Return (x, y) of the center of cell containing provided text 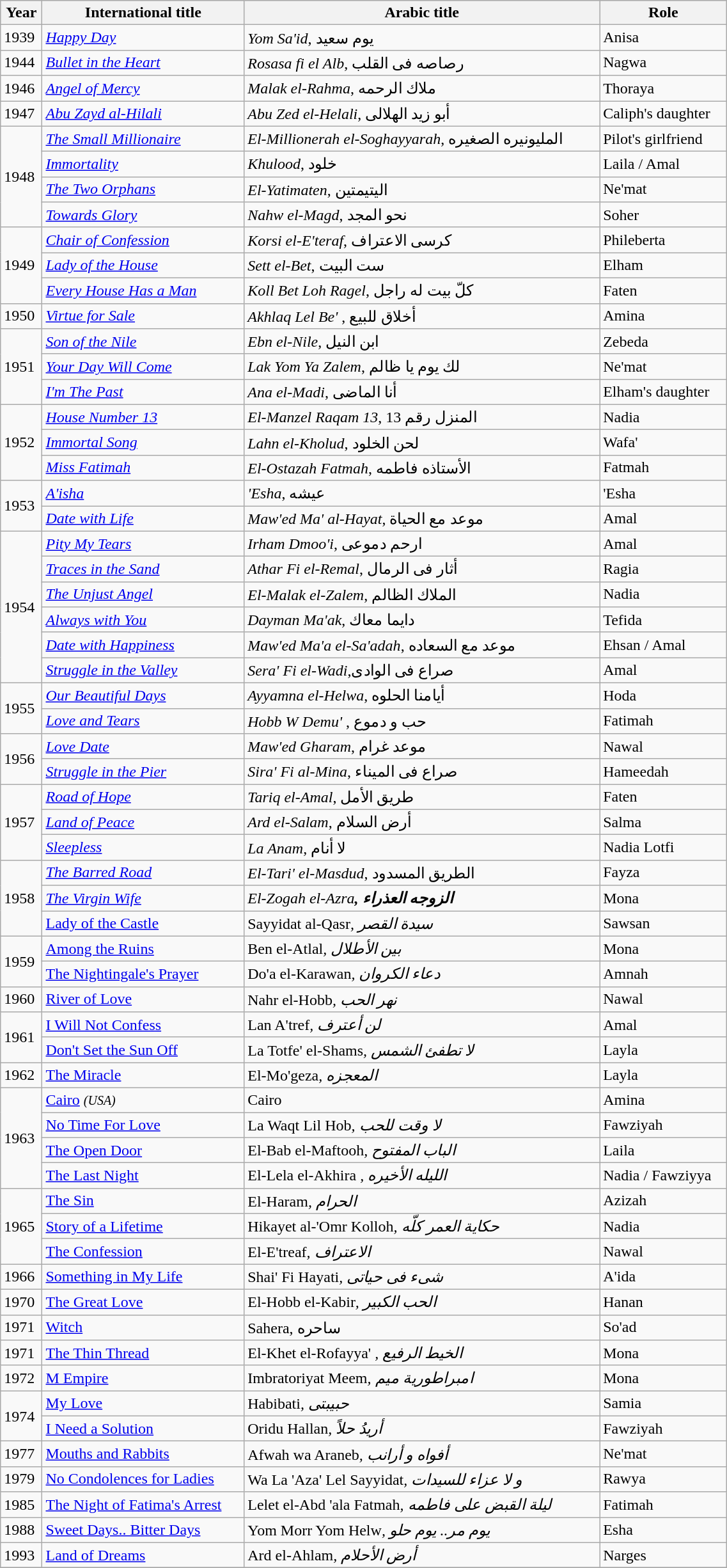
1950 (22, 316)
A'isha (143, 493)
La Anam, لا أنام (422, 848)
Salma (664, 822)
Nagwa (664, 63)
Towards Glory (143, 215)
El-Millionerah el-Soghayyarah, المليونيره الصغيره (422, 139)
Year (22, 13)
El-Yatimaten, اليتيمتين (422, 189)
The Last Night (143, 1176)
I'm The Past (143, 392)
Bullet in the Heart (143, 63)
Rosasa fi el Alb, رصاصه فى القلب (422, 63)
Khulood, خلود (422, 164)
Ayyamna el-Helwa, أيامنا الحلوه (422, 695)
Azizah (664, 1201)
1944 (22, 63)
The Open Door (143, 1150)
Laila / Amal (664, 164)
El-Manzel Raqam 13, المنزل رقم 13 (422, 417)
Tariq el-Amal, طريق الأمل (422, 797)
1958 (22, 898)
1957 (22, 823)
Imbratoriyat Meem, امبراطورية ميم (422, 1378)
Abu Zed el-Helali, أبو زيد الهلالى (422, 114)
Happy Day (143, 38)
The Night of Fatima's Arrest (143, 1505)
Don't Set the Sun Off (143, 1050)
The Great Love (143, 1302)
1955 (22, 708)
Cairo (422, 1100)
1962 (22, 1075)
The Barred Road (143, 873)
Sera' Fi el-Wadi,صراع فى الوادى (422, 670)
Dayman Ma'ak, دايما معاك (422, 620)
Traces in the Sand (143, 569)
Esha (664, 1530)
Ebn el-Nile, ابن النيل (422, 342)
Always with You (143, 620)
M Empire (143, 1378)
Mouths and Rabbits (143, 1454)
Yom Morr Yom Helw, يوم مر.. يوم حلو (422, 1530)
Yom Sa'id, يوم سعيد (422, 38)
A'ida (664, 1277)
El-Zogah el-Azra, الزوجه العذراء (422, 898)
Tefida (664, 620)
Lady of the Castle (143, 924)
Anisa (664, 38)
El-Tari' el-Masdud, الطريق المسدود (422, 873)
Hameedah (664, 772)
Every House Has a Man (143, 290)
1959 (22, 961)
Ehsan / Amal (664, 645)
Chair of Confession (143, 240)
Do'a el-Karawan, دعاء الكروان (422, 974)
La Waqt Lil Hob, لا وقت للحب (422, 1125)
1939 (22, 38)
So'ad (664, 1327)
El-E'treaf, الاعتراف (422, 1251)
Cairo (USA) (143, 1100)
1946 (22, 88)
1977 (22, 1454)
The Unjust Angel (143, 594)
Nahr el-Hobb, نهر الحب (422, 999)
Caliph's daughter (664, 114)
The Sin (143, 1201)
Sayyidat al-Qasr, سيدة القصر (422, 924)
1954 (22, 606)
Maw'ed Gharam, موعد غرام (422, 747)
Angel of Mercy (143, 88)
Fatmah (664, 468)
Virtue for Sale (143, 316)
Rawya (664, 1479)
Sweet Days.. Bitter Days (143, 1530)
Akhlaq Lel Be' , أخلاق للبيع (422, 316)
Sahera, ساحره (422, 1327)
1974 (22, 1416)
Narges (664, 1555)
Hobb W Demu' , حب و دموع (422, 721)
Land of Peace (143, 822)
I Will Not Confess (143, 1025)
Our Beautiful Days (143, 695)
The Nightingale's Prayer (143, 974)
1988 (22, 1530)
1948 (22, 177)
1960 (22, 999)
Hoda (664, 695)
Date with Life (143, 518)
1993 (22, 1555)
Pity My Tears (143, 544)
Ragia (664, 569)
Ard el-Salam, أرض السلام (422, 822)
Story of a Lifetime (143, 1226)
Sleepless (143, 848)
Immortality (143, 164)
La Totfe' el-Shams, لا تطفئ الشمس (422, 1050)
Hanan (664, 1302)
El-Lela el-Akhira , الليله الأخيره (422, 1176)
Pilot's girlfriend (664, 139)
Date with Happiness (143, 645)
Elham's daughter (664, 392)
Laila (664, 1150)
Nadia Lotfi (664, 848)
The Confession (143, 1251)
Struggle in the Valley (143, 670)
El-Ostazah Fatmah, الأستاذه فاطمه (422, 468)
Maw'ed Ma' al-Hayat, موعد مع الحياة (422, 518)
Shai' Fi Hayati, شىء فى حياتى (422, 1277)
The Two Orphans (143, 189)
El-Mo'geza, المعجزه (422, 1075)
The Small Millionaire (143, 139)
1963 (22, 1137)
Lan A'tref, لن أعترف (422, 1025)
Korsi el-E'teraf, كرسى الاعتراف (422, 240)
'Esha (664, 493)
1961 (22, 1038)
Miss Fatimah (143, 468)
I Need a Solution (143, 1429)
Your Day Will Come (143, 367)
1965 (22, 1226)
Lelet el-Abd 'ala Fatmah, ليلة القبض على فاطمه (422, 1505)
1979 (22, 1479)
Hikayet al-'Omr Kolloh, حكاية العمر كلّه (422, 1226)
1970 (22, 1302)
Thoraya (664, 88)
River of Love (143, 999)
Road of Hope (143, 797)
El-Haram, الحرام (422, 1201)
1949 (22, 265)
1972 (22, 1378)
Fayza (664, 873)
'Esha, عيشه (422, 493)
El-Hobb el-Kabir, الحب الكبير (422, 1302)
Role (664, 13)
Afwah wa Araneb, أفواه و أرانب (422, 1454)
Love and Tears (143, 721)
Ard el-Ahlam, أرض الأحلام (422, 1555)
Koll Bet Loh Ragel, كلّ بيت له راجل (422, 290)
Sira' Fi al-Mina, صراع فى الميناء (422, 772)
Athar Fi el-Remal, أثار فى الرمال (422, 569)
Lahn el-Kholud, لحن الخلود (422, 443)
Something in My Life (143, 1277)
Phileberta (664, 240)
International title (143, 13)
Love Date (143, 747)
The Miracle (143, 1075)
No Condolences for Ladies (143, 1479)
1985 (22, 1505)
No Time For Love (143, 1125)
Lady of the House (143, 265)
Land of Dreams (143, 1555)
Malak el-Rahma, ملاك الرحمه (422, 88)
Nadia / Fawziyya (664, 1176)
Ben el-Atlal, بين الأطلال (422, 949)
House Number 13 (143, 417)
Sett el-Bet, ست البيت (422, 265)
Lak Yom Ya Zalem, لك يوم يا ظالم (422, 367)
Soher (664, 215)
1966 (22, 1277)
Wafa' (664, 443)
Maw'ed Ma'a el-Sa'adah, موعد مع السعاده (422, 645)
Son of the Nile (143, 342)
Habibati, حبيبتى (422, 1404)
Nahw el-Magd, نحو المجد (422, 215)
Ana el-Madi, أنا الماضى (422, 392)
1947 (22, 114)
El-Bab el-Maftooh, الباب المفتوح (422, 1150)
Arabic title (422, 13)
Abu Zayd al-Hilali (143, 114)
El-Khet el-Rofayya' , الخيط الرفيع (422, 1353)
Irham Dmoo'i, ارحم دموعى (422, 544)
1952 (22, 443)
1956 (22, 759)
Sawsan (664, 924)
1953 (22, 505)
Zebeda (664, 342)
Struggle in the Pier (143, 772)
Witch (143, 1327)
Wa La 'Aza' Lel Sayyidat, و لا عزاء للسيدات (422, 1479)
Oridu Hallan, أريدُ حلاً (422, 1429)
The Thin Thread (143, 1353)
My Love (143, 1404)
Among the Ruins (143, 949)
Immortal Song (143, 443)
Amnah (664, 974)
El-Malak el-Zalem, الملاك الظالم (422, 594)
Samia (664, 1404)
Elham (664, 265)
1951 (22, 367)
The Virgin Wife (143, 898)
